Detect which cell encompasses the target text, then output its (X, Y) center coordinate. 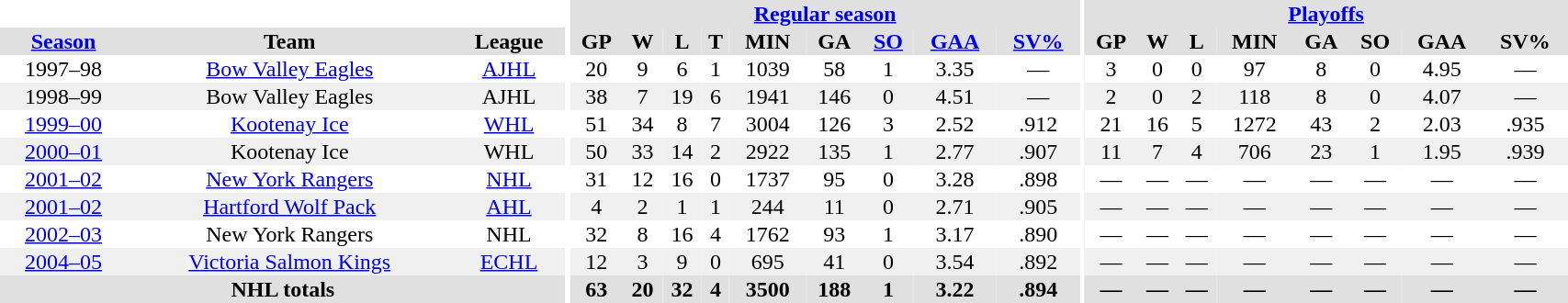
1737 (768, 179)
33 (643, 151)
Victoria Salmon Kings (289, 262)
695 (768, 262)
4.51 (955, 96)
244 (768, 207)
51 (596, 124)
1999–00 (63, 124)
2.77 (955, 151)
2000–01 (63, 151)
.894 (1038, 289)
97 (1255, 69)
3.35 (955, 69)
5 (1196, 124)
706 (1255, 151)
.890 (1038, 234)
3500 (768, 289)
1039 (768, 69)
2004–05 (63, 262)
188 (834, 289)
126 (834, 124)
93 (834, 234)
Team (289, 41)
38 (596, 96)
34 (643, 124)
.939 (1525, 151)
Playoffs (1326, 14)
.912 (1038, 124)
1272 (1255, 124)
118 (1255, 96)
63 (596, 289)
2.71 (955, 207)
41 (834, 262)
4.95 (1442, 69)
3.28 (955, 179)
146 (834, 96)
21 (1111, 124)
League (509, 41)
.892 (1038, 262)
.905 (1038, 207)
1997–98 (63, 69)
NHL totals (283, 289)
Season (63, 41)
1762 (768, 234)
2922 (768, 151)
31 (596, 179)
.935 (1525, 124)
T (716, 41)
58 (834, 69)
1941 (768, 96)
1998–99 (63, 96)
95 (834, 179)
3.22 (955, 289)
3.54 (955, 262)
135 (834, 151)
AHL (509, 207)
3004 (768, 124)
4.07 (1442, 96)
3.17 (955, 234)
.898 (1038, 179)
43 (1321, 124)
2.52 (955, 124)
2002–03 (63, 234)
23 (1321, 151)
Regular season (825, 14)
1.95 (1442, 151)
2.03 (1442, 124)
ECHL (509, 262)
Hartford Wolf Pack (289, 207)
19 (682, 96)
50 (596, 151)
.907 (1038, 151)
14 (682, 151)
